Capture the cell that displays the provided text and extract its (x, y) central coordinate. 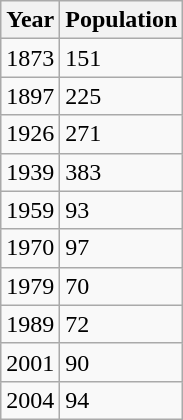
70 (122, 286)
1926 (30, 134)
90 (122, 362)
1979 (30, 286)
225 (122, 96)
1989 (30, 324)
72 (122, 324)
Population (122, 20)
1873 (30, 58)
271 (122, 134)
1959 (30, 210)
1939 (30, 172)
93 (122, 210)
94 (122, 400)
97 (122, 248)
Year (30, 20)
1897 (30, 96)
383 (122, 172)
151 (122, 58)
2004 (30, 400)
2001 (30, 362)
1970 (30, 248)
